Detect which cell encompasses the target text, then output its (X, Y) center coordinate. 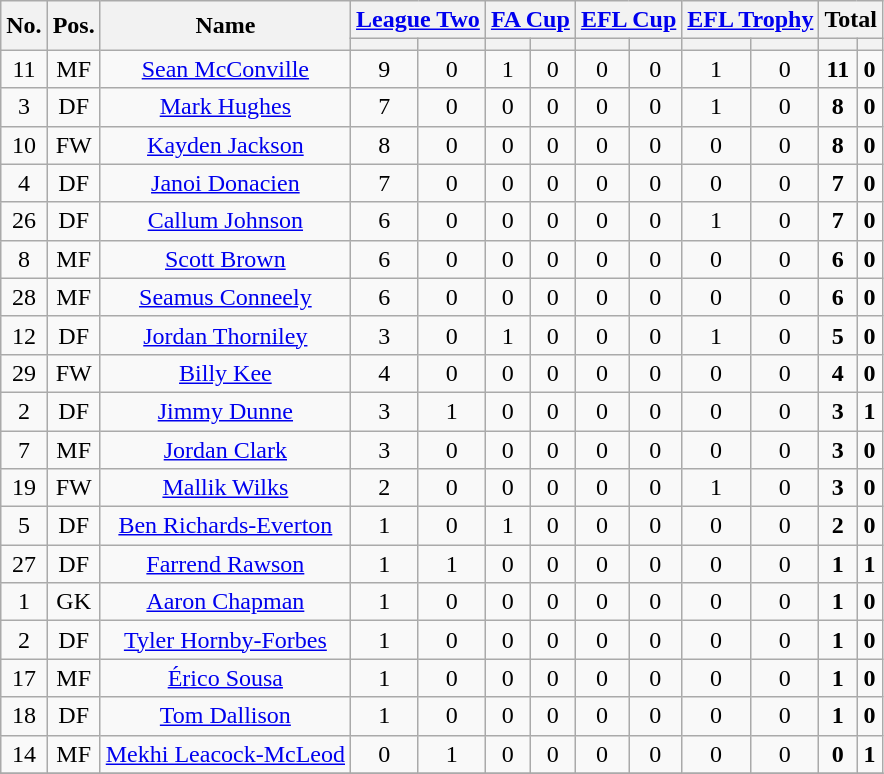
Sean McConville (225, 69)
Tyler Hornby-Forbes (225, 640)
EFL Cup (628, 20)
26 (24, 221)
Name (225, 26)
Billy Kee (225, 373)
Ben Richards-Everton (225, 526)
Jimmy Dunne (225, 411)
Janoi Donacien (225, 183)
Callum Johnson (225, 221)
Mark Hughes (225, 107)
27 (24, 564)
14 (24, 754)
9 (384, 69)
League Two (418, 20)
17 (24, 678)
19 (24, 488)
18 (24, 716)
No. (24, 26)
12 (24, 335)
28 (24, 297)
FA Cup (530, 20)
10 (24, 145)
Érico Sousa (225, 678)
Pos. (74, 26)
29 (24, 373)
Total (851, 20)
Scott Brown (225, 259)
Jordan Thorniley (225, 335)
Jordan Clark (225, 449)
Tom Dallison (225, 716)
Aaron Chapman (225, 602)
EFL Trophy (750, 20)
Kayden Jackson (225, 145)
Mekhi Leacock-McLeod (225, 754)
GK (74, 602)
Farrend Rawson (225, 564)
Seamus Conneely (225, 297)
Mallik Wilks (225, 488)
